Extract the (x, y) coordinate from the center of the cell holding the provided text.  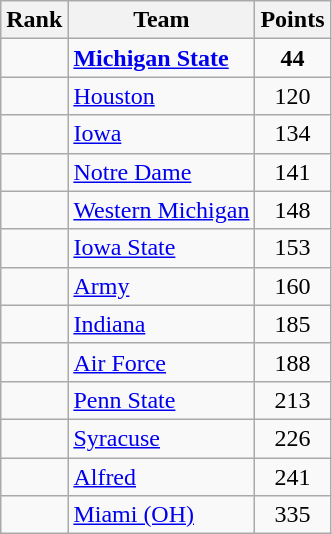
Notre Dame (162, 172)
44 (292, 58)
148 (292, 210)
Army (162, 286)
226 (292, 438)
120 (292, 96)
134 (292, 134)
Points (292, 20)
160 (292, 286)
Alfred (162, 477)
Western Michigan (162, 210)
241 (292, 477)
Rank (34, 20)
Michigan State (162, 58)
Syracuse (162, 438)
335 (292, 515)
141 (292, 172)
Iowa (162, 134)
Air Force (162, 362)
Indiana (162, 324)
Houston (162, 96)
Team (162, 20)
185 (292, 324)
Miami (OH) (162, 515)
213 (292, 400)
Penn State (162, 400)
153 (292, 248)
188 (292, 362)
Iowa State (162, 248)
